Determine the [X, Y] coordinate at the center of the cell enclosing the given text.  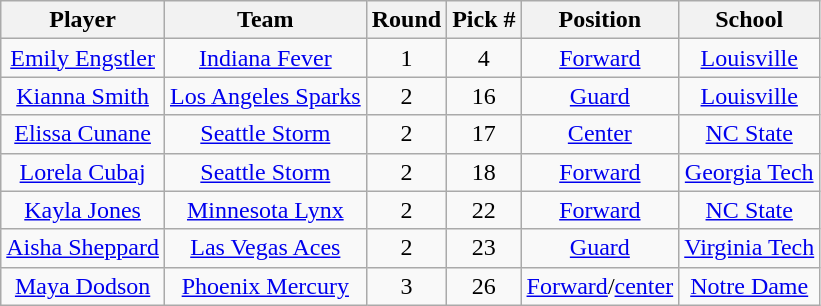
Maya Dodson [83, 286]
Aisha Sheppard [83, 248]
Team [265, 20]
Phoenix Mercury [265, 286]
1 [406, 58]
Indiana Fever [265, 58]
Los Angeles Sparks [265, 96]
Kayla Jones [83, 210]
23 [484, 248]
Lorela Cubaj [83, 172]
4 [484, 58]
Position [600, 20]
Round [406, 20]
Las Vegas Aces [265, 248]
17 [484, 134]
Virginia Tech [750, 248]
18 [484, 172]
22 [484, 210]
26 [484, 286]
Elissa Cunane [83, 134]
Georgia Tech [750, 172]
Notre Dame [750, 286]
Player [83, 20]
Center [600, 134]
Pick # [484, 20]
Minnesota Lynx [265, 210]
Forward/center [600, 286]
3 [406, 286]
16 [484, 96]
School [750, 20]
Kianna Smith [83, 96]
Emily Engstler [83, 58]
